Detect which cell encompasses the target text, then output its (X, Y) center coordinate. 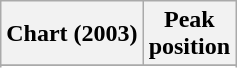
Peak position (189, 34)
Chart (2003) (72, 34)
